Pinpoint the cell where the given text exists, returning its [X, Y] midpoint coordinate. 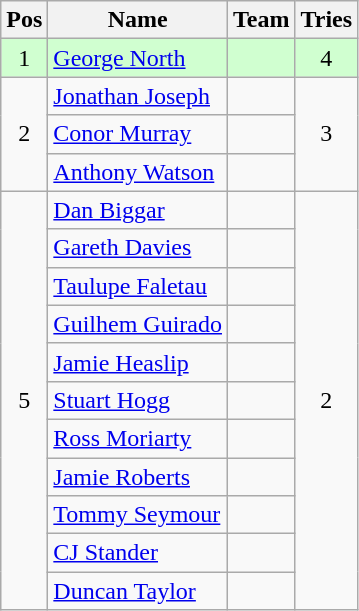
Taulupe Faletau [138, 286]
Duncan Taylor [138, 591]
Ross Moriarty [138, 438]
5 [24, 400]
Stuart Hogg [138, 400]
Dan Biggar [138, 210]
George North [138, 58]
Jamie Roberts [138, 477]
Jonathan Joseph [138, 96]
Tries [326, 20]
Conor Murray [138, 134]
Guilhem Guirado [138, 324]
Name [138, 20]
Tommy Seymour [138, 515]
Team [262, 20]
CJ Stander [138, 553]
1 [24, 58]
4 [326, 58]
Jamie Heaslip [138, 362]
Gareth Davies [138, 248]
Anthony Watson [138, 172]
3 [326, 134]
Pos [24, 20]
